Find where the given text appears and provide that cell's center as [X, Y] coordinate. 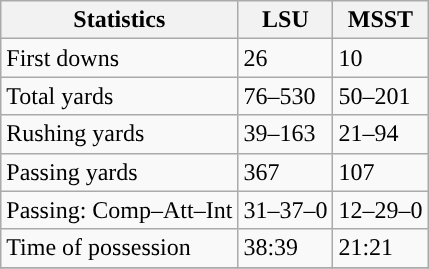
Passing: Comp–Att–Int [120, 210]
26 [286, 58]
12–29–0 [380, 210]
38:39 [286, 248]
107 [380, 172]
MSST [380, 20]
50–201 [380, 96]
Total yards [120, 96]
Rushing yards [120, 134]
367 [286, 172]
31–37–0 [286, 210]
10 [380, 58]
Time of possession [120, 248]
Statistics [120, 20]
21–94 [380, 134]
LSU [286, 20]
Passing yards [120, 172]
21:21 [380, 248]
39–163 [286, 134]
First downs [120, 58]
76–530 [286, 96]
